Scan for the cell matching the given text and deliver its (X, Y) coordinate at center. 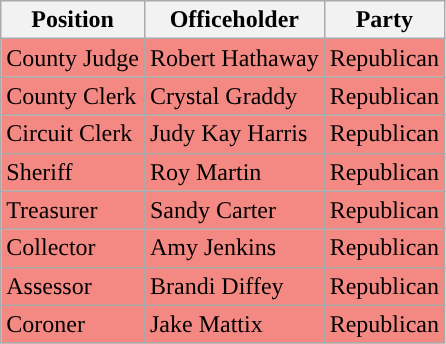
Judy Kay Harris (234, 134)
Robert Hathaway (234, 58)
Circuit Clerk (73, 134)
Jake Mattix (234, 324)
Amy Jenkins (234, 248)
Sandy Carter (234, 210)
Crystal Graddy (234, 96)
Brandi Diffey (234, 286)
Roy Martin (234, 172)
Coroner (73, 324)
County Clerk (73, 96)
Treasurer (73, 210)
County Judge (73, 58)
Officeholder (234, 20)
Position (73, 20)
Party (384, 20)
Collector (73, 248)
Sheriff (73, 172)
Assessor (73, 286)
